Return (X, Y) of the center of cell containing provided text 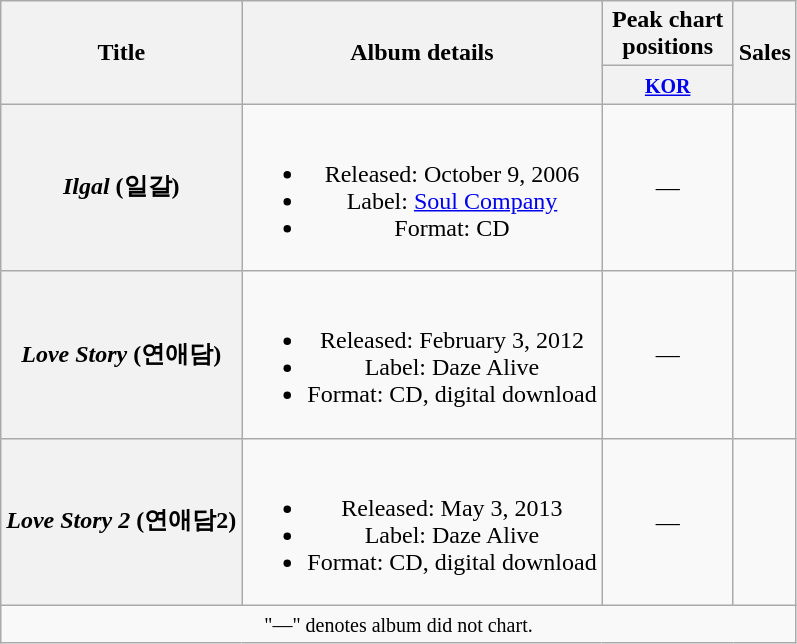
"—" denotes album did not chart. (399, 624)
Album details (422, 52)
Love Story 2 (연애담2) (122, 522)
Released: May 3, 2013Label: Daze AliveFormat: CD, digital download (422, 522)
Title (122, 52)
KOR (668, 85)
Sales (764, 52)
Peak chart positions (668, 34)
Love Story (연애담) (122, 354)
Released: October 9, 2006Label: Soul CompanyFormat: CD (422, 188)
Ilgal (일갈) (122, 188)
Released: February 3, 2012Label: Daze AliveFormat: CD, digital download (422, 354)
